Provide the (x, y) coordinate of the cell's center where the given text is located.  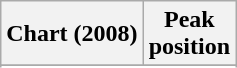
Chart (2008) (72, 34)
Peakposition (189, 34)
